Scan for the cell matching the given text and deliver its [X, Y] coordinate at center. 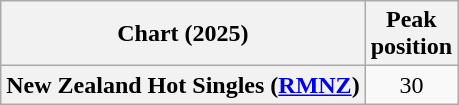
Chart (2025) [183, 34]
30 [411, 85]
New Zealand Hot Singles (RMNZ) [183, 85]
Peakposition [411, 34]
